Detect which cell encompasses the target text, then output its [X, Y] center coordinate. 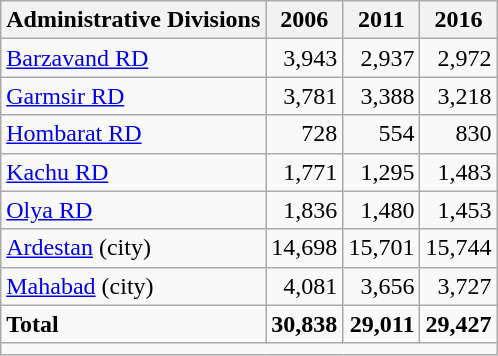
1,771 [304, 172]
3,781 [304, 96]
4,081 [304, 286]
Ardestan (city) [134, 248]
15,744 [458, 248]
Administrative Divisions [134, 20]
3,388 [382, 96]
728 [304, 134]
3,943 [304, 58]
2011 [382, 20]
Mahabad (city) [134, 286]
3,656 [382, 286]
1,836 [304, 210]
29,427 [458, 324]
30,838 [304, 324]
2,972 [458, 58]
830 [458, 134]
Hombarat RD [134, 134]
2006 [304, 20]
554 [382, 134]
2016 [458, 20]
3,218 [458, 96]
Olya RD [134, 210]
1,453 [458, 210]
14,698 [304, 248]
2,937 [382, 58]
1,483 [458, 172]
1,480 [382, 210]
29,011 [382, 324]
3,727 [458, 286]
15,701 [382, 248]
Total [134, 324]
Barzavand RD [134, 58]
Garmsir RD [134, 96]
1,295 [382, 172]
Kachu RD [134, 172]
